Detect which cell encompasses the target text, then output its [X, Y] center coordinate. 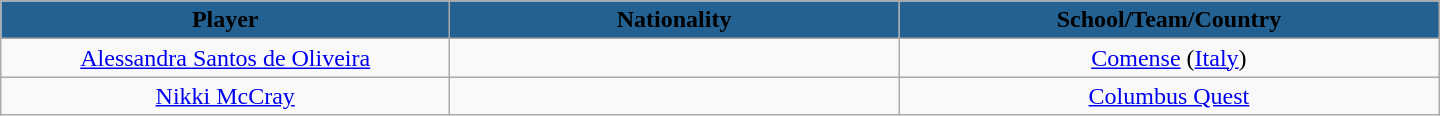
Nikki McCray [226, 96]
Columbus Quest [1170, 96]
Comense (Italy) [1170, 58]
Nationality [674, 20]
Player [226, 20]
Alessandra Santos de Oliveira [226, 58]
School/Team/Country [1170, 20]
